Return [X, Y] of the center of cell containing provided text 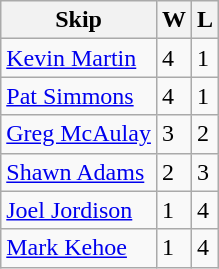
Kevin Martin [79, 58]
Shawn Adams [79, 172]
W [174, 20]
Joel Jordison [79, 210]
Mark Kehoe [79, 248]
L [206, 20]
Pat Simmons [79, 96]
Skip [79, 20]
Greg McAulay [79, 134]
